Return the (x, y) coordinate for the center point of the cell that contains the specified text.  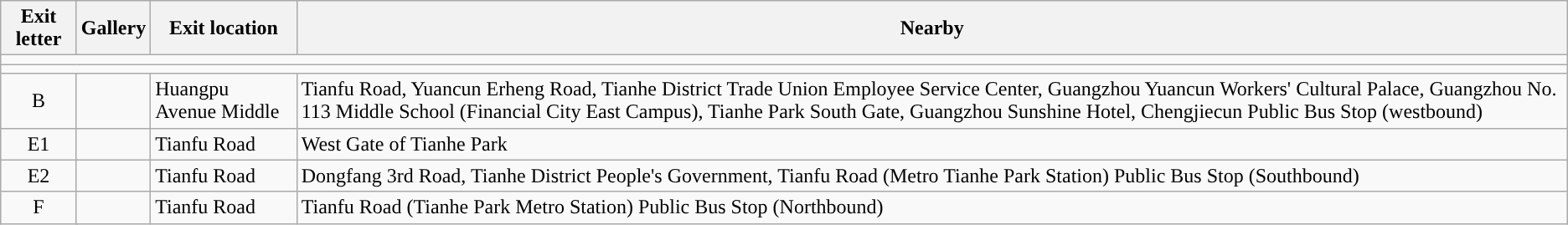
Tianfu Road (Tianhe Park Metro Station) Public Bus Stop (Northbound) (931, 207)
E2 (39, 176)
Dongfang 3rd Road, Tianhe District People's Government, Tianfu Road (Metro Tianhe Park Station) Public Bus Stop (Southbound) (931, 176)
Exit letter (39, 28)
E1 (39, 144)
Exit location (224, 28)
Gallery (113, 28)
West Gate of Tianhe Park (931, 144)
Nearby (931, 28)
F (39, 207)
B (39, 100)
Huangpu Avenue Middle (224, 100)
